For the text-containing cell, return its midpoint in (X, Y) coordinate format. 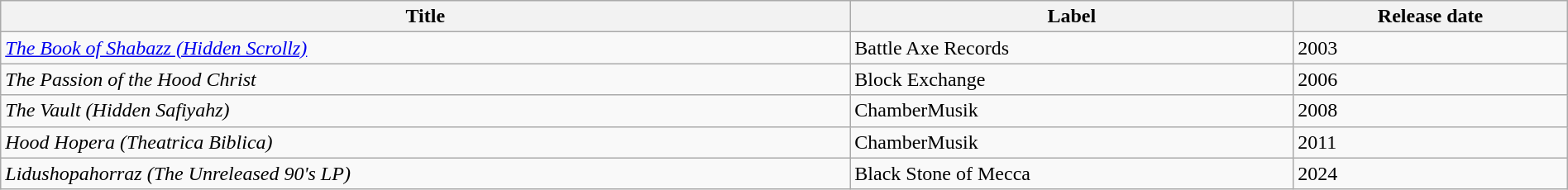
2003 (1431, 48)
Hood Hopera (Theatrica Biblica) (425, 142)
Release date (1431, 17)
The Vault (Hidden Safiyahz) (425, 111)
The Book of Shabazz (Hidden Scrollz) (425, 48)
2008 (1431, 111)
The Passion of the Hood Christ (425, 79)
Title (425, 17)
2006 (1431, 79)
Label (1072, 17)
Black Stone of Mecca (1072, 173)
Lidushopahorraz (The Unreleased 90's LP) (425, 173)
2024 (1431, 173)
Block Exchange (1072, 79)
Battle Axe Records (1072, 48)
2011 (1431, 142)
